Pinpoint the cell where the given text exists, returning its (X, Y) midpoint coordinate. 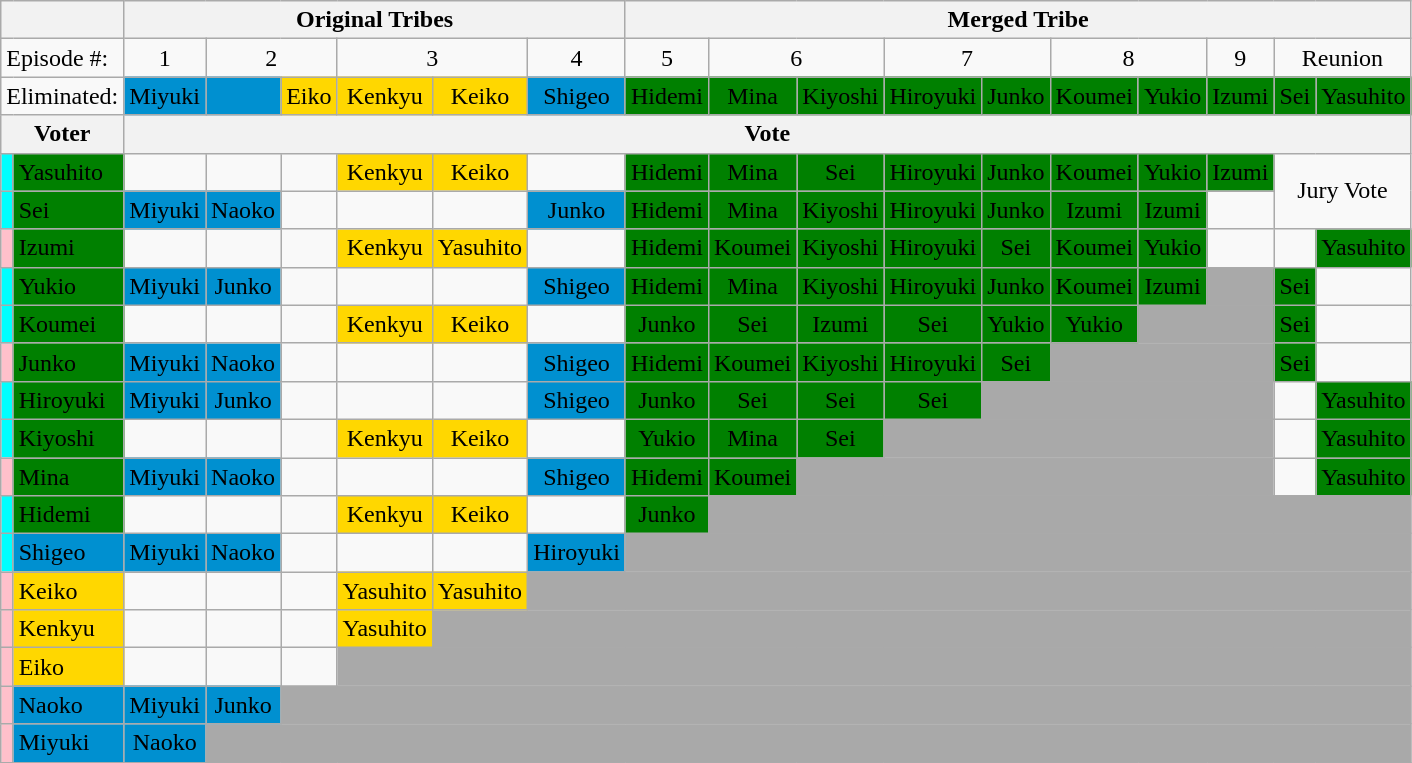
Jury Vote (1342, 191)
9 (1240, 58)
Original Tribes (375, 20)
Voter (62, 134)
8 (1128, 58)
Merged Tribe (1018, 20)
1 (165, 58)
Episode #: (62, 58)
Reunion (1342, 58)
3 (432, 58)
Eliminated: (62, 96)
7 (967, 58)
Vote (768, 134)
4 (577, 58)
6 (796, 58)
5 (666, 58)
2 (272, 58)
